Extract the (x, y) coordinate from the center of the cell holding the provided text.  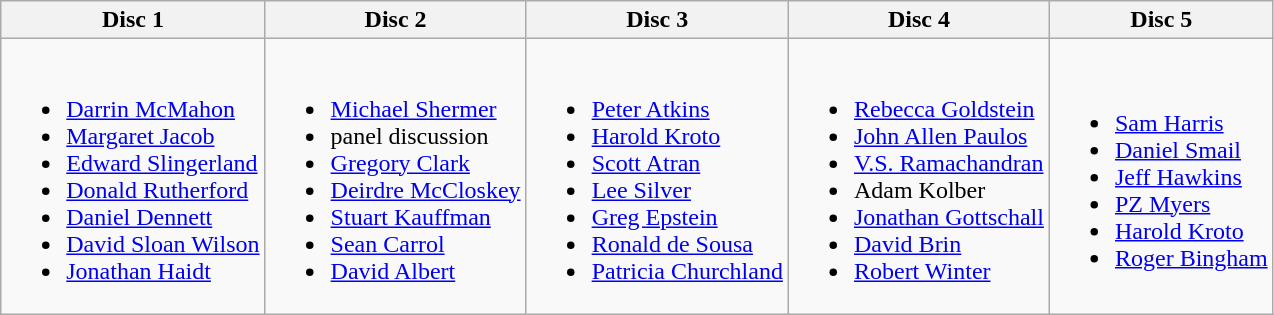
Sam HarrisDaniel SmailJeff HawkinsPZ MyersHarold KrotoRoger Bingham (1161, 176)
Disc 3 (657, 20)
Peter AtkinsHarold KrotoScott AtranLee SilverGreg EpsteinRonald de SousaPatricia Churchland (657, 176)
Michael Shermerpanel discussionGregory ClarkDeirdre McCloskeyStuart KauffmanSean CarrolDavid Albert (396, 176)
Disc 5 (1161, 20)
Disc 4 (918, 20)
Disc 2 (396, 20)
Disc 1 (133, 20)
Darrin McMahonMargaret JacobEdward SlingerlandDonald RutherfordDaniel DennettDavid Sloan WilsonJonathan Haidt (133, 176)
Rebecca GoldsteinJohn Allen PaulosV.S. RamachandranAdam KolberJonathan GottschallDavid BrinRobert Winter (918, 176)
